Identify which cell holds the provided text, then report its (x, y) central coordinate. 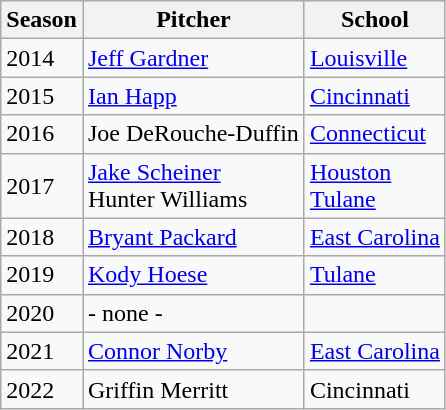
Louisville (374, 58)
Season (42, 20)
2016 (42, 134)
2022 (42, 389)
Kody Hoese (193, 275)
School (374, 20)
2017 (42, 186)
2018 (42, 237)
Ian Happ (193, 96)
2021 (42, 351)
Griffin Merritt (193, 389)
2020 (42, 313)
2014 (42, 58)
Jeff Gardner (193, 58)
2019 (42, 275)
Connor Norby (193, 351)
Joe DeRouche-Duffin (193, 134)
- none - (193, 313)
Bryant Packard (193, 237)
Connecticut (374, 134)
2015 (42, 96)
HoustonTulane (374, 186)
Pitcher (193, 20)
Tulane (374, 275)
Jake ScheinerHunter Williams (193, 186)
